Capture the cell that displays the provided text and extract its [X, Y] central coordinate. 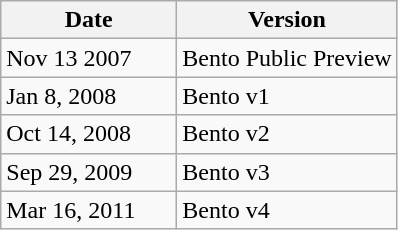
Bento Public Preview [287, 58]
Bento v1 [287, 96]
Mar 16, 2011 [89, 210]
Bento v2 [287, 134]
Bento v4 [287, 210]
Date [89, 20]
Version [287, 20]
Jan 8, 2008 [89, 96]
Oct 14, 2008 [89, 134]
Bento v3 [287, 172]
Sep 29, 2009 [89, 172]
Nov 13 2007 [89, 58]
